Locate the cell with the specified text and output its (X, Y) center coordinate. 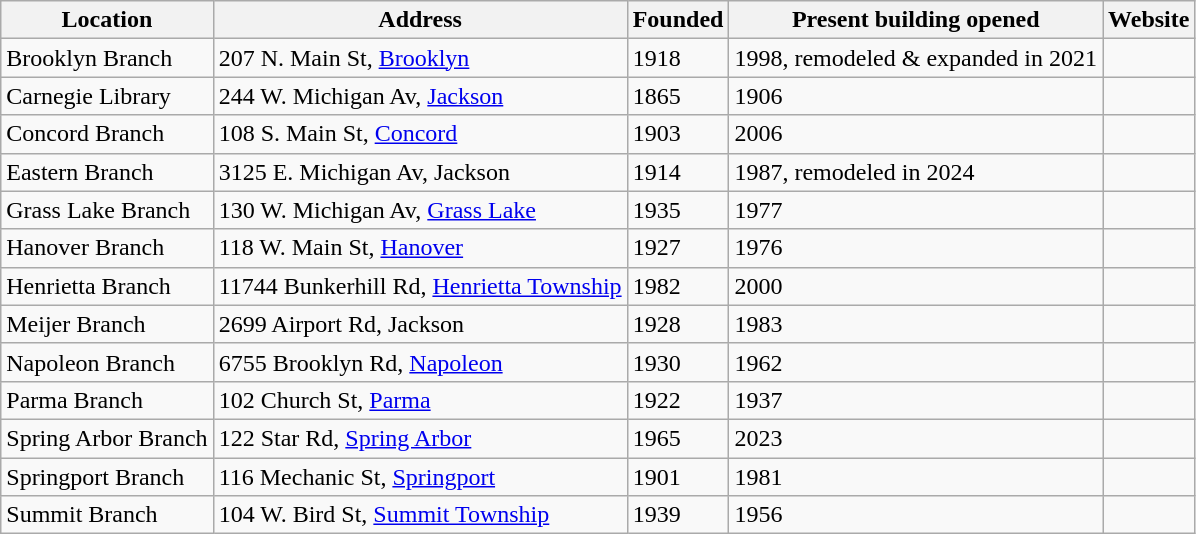
1977 (916, 210)
1965 (678, 438)
1918 (678, 58)
1922 (678, 400)
102 Church St, Parma (420, 400)
2023 (916, 438)
Carnegie Library (107, 96)
1903 (678, 134)
1865 (678, 96)
2006 (916, 134)
Website (1149, 20)
Present building opened (916, 20)
Spring Arbor Branch (107, 438)
130 W. Michigan Av, Grass Lake (420, 210)
Summit Branch (107, 515)
6755 Brooklyn Rd, Napoleon (420, 362)
1998, remodeled & expanded in 2021 (916, 58)
3125 E. Michigan Av, Jackson (420, 172)
Location (107, 20)
244 W. Michigan Av, Jackson (420, 96)
Grass Lake Branch (107, 210)
1928 (678, 324)
Parma Branch (107, 400)
Concord Branch (107, 134)
1982 (678, 286)
1939 (678, 515)
Hanover Branch (107, 248)
1962 (916, 362)
2699 Airport Rd, Jackson (420, 324)
2000 (916, 286)
104 W. Bird St, Summit Township (420, 515)
11744 Bunkerhill Rd, Henrietta Township (420, 286)
Founded (678, 20)
1981 (916, 477)
1930 (678, 362)
122 Star Rd, Spring Arbor (420, 438)
Brooklyn Branch (107, 58)
1906 (916, 96)
Address (420, 20)
Meijer Branch (107, 324)
207 N. Main St, Brooklyn (420, 58)
108 S. Main St, Concord (420, 134)
1937 (916, 400)
Springport Branch (107, 477)
1927 (678, 248)
Henrietta Branch (107, 286)
1956 (916, 515)
1983 (916, 324)
118 W. Main St, Hanover (420, 248)
1935 (678, 210)
1976 (916, 248)
1914 (678, 172)
1987, remodeled in 2024 (916, 172)
Napoleon Branch (107, 362)
Eastern Branch (107, 172)
116 Mechanic St, Springport (420, 477)
1901 (678, 477)
